Detect which cell encompasses the target text, then output its (X, Y) center coordinate. 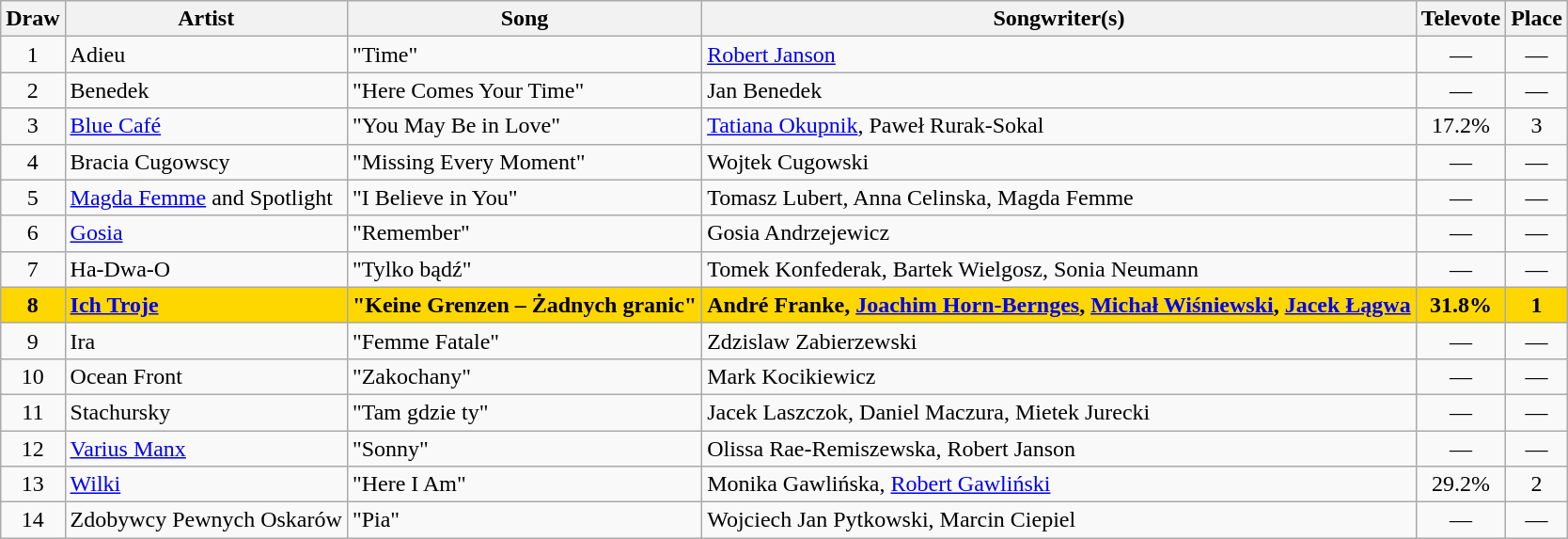
Zdzislaw Zabierzewski (1059, 341)
Songwriter(s) (1059, 19)
Wojtek Cugowski (1059, 162)
8 (33, 305)
"Keine Grenzen – Żadnych granic" (525, 305)
Magda Femme and Spotlight (206, 198)
"Remember" (525, 233)
Ocean Front (206, 376)
Blue Café (206, 126)
17.2% (1461, 126)
13 (33, 484)
"Here Comes Your Time" (525, 90)
Song (525, 19)
Ich Troje (206, 305)
Robert Janson (1059, 55)
"Time" (525, 55)
Draw (33, 19)
Jacek Laszczok, Daniel Maczura, Mietek Jurecki (1059, 412)
Jan Benedek (1059, 90)
Benedek (206, 90)
Monika Gawlińska, Robert Gawliński (1059, 484)
Gosia Andrzejewicz (1059, 233)
Tomasz Lubert, Anna Celinska, Magda Femme (1059, 198)
Tatiana Okupnik, Paweł Rurak-Sokal (1059, 126)
Wojciech Jan Pytkowski, Marcin Ciepiel (1059, 520)
5 (33, 198)
Tomek Konfederak, Bartek Wielgosz, Sonia Neumann (1059, 269)
Adieu (206, 55)
"Sonny" (525, 449)
Televote (1461, 19)
Zdobywcy Pewnych Oskarów (206, 520)
Ira (206, 341)
Artist (206, 19)
11 (33, 412)
9 (33, 341)
"Missing Every Moment" (525, 162)
"Pia" (525, 520)
"I Believe in You" (525, 198)
4 (33, 162)
Mark Kocikiewicz (1059, 376)
Stachursky (206, 412)
André Franke, Joachim Horn-Bernges, Michał Wiśniewski, Jacek Łągwa (1059, 305)
31.8% (1461, 305)
29.2% (1461, 484)
"Tam gdzie ty" (525, 412)
Olissa Rae-Remiszewska, Robert Janson (1059, 449)
Varius Manx (206, 449)
"Zakochany" (525, 376)
"Here I Am" (525, 484)
10 (33, 376)
Wilki (206, 484)
6 (33, 233)
"You May Be in Love" (525, 126)
"Tylko bądź" (525, 269)
7 (33, 269)
Ha-Dwa-O (206, 269)
14 (33, 520)
Bracia Cugowscy (206, 162)
"Femme Fatale" (525, 341)
12 (33, 449)
Place (1537, 19)
Gosia (206, 233)
